Pinpoint the cell where the given text exists, returning its (X, Y) midpoint coordinate. 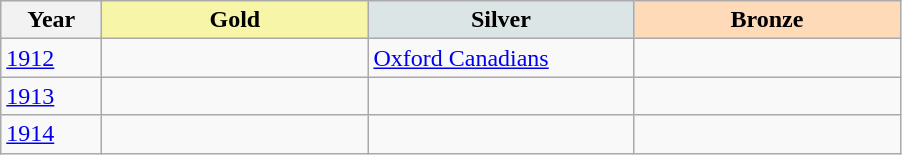
Gold (235, 20)
1913 (52, 96)
Silver (501, 20)
Year (52, 20)
1912 (52, 58)
Bronze (767, 20)
1914 (52, 134)
Oxford Canadians (501, 58)
